Determine the [x, y] coordinate at the center of the cell enclosing the given text.  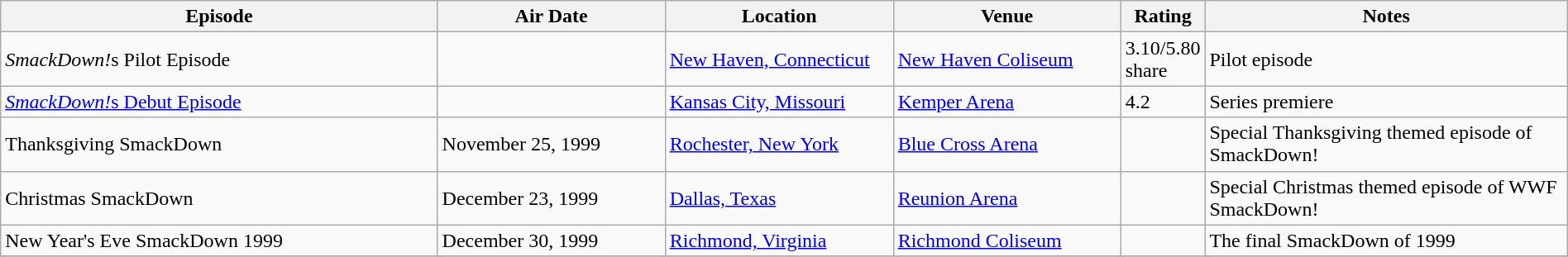
Thanksgiving SmackDown [219, 144]
Special Christmas themed episode of WWF SmackDown! [1386, 198]
Air Date [551, 17]
Reunion Arena [1007, 198]
Kansas City, Missouri [779, 102]
Notes [1386, 17]
Location [779, 17]
Venue [1007, 17]
December 30, 1999 [551, 240]
December 23, 1999 [551, 198]
Special Thanksgiving themed episode of SmackDown! [1386, 144]
Episode [219, 17]
3.10/5.80 share [1163, 59]
November 25, 1999 [551, 144]
Dallas, Texas [779, 198]
4.2 [1163, 102]
New Haven, Connecticut [779, 59]
The final SmackDown of 1999 [1386, 240]
Series premiere [1386, 102]
Blue Cross Arena [1007, 144]
SmackDown!s Debut Episode [219, 102]
New Haven Coliseum [1007, 59]
New Year's Eve SmackDown 1999 [219, 240]
Rochester, New York [779, 144]
Rating [1163, 17]
Kemper Arena [1007, 102]
SmackDown!s Pilot Episode [219, 59]
Christmas SmackDown [219, 198]
Pilot episode [1386, 59]
Richmond Coliseum [1007, 240]
Richmond, Virginia [779, 240]
